Output the (X, Y) coordinate of the center of the cell containing the given text.  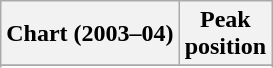
Chart (2003–04) (90, 34)
Peakposition (225, 34)
